Extract the (X, Y) coordinate from the center of the cell holding the provided text.  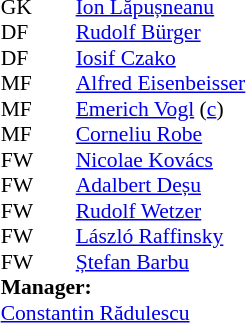
Rudolf Wetzer (161, 211)
Iosif Czako (161, 58)
Manager: (124, 287)
Nicolae Kovács (161, 160)
Alfred Eisenbeisser (161, 83)
Emerich Vogl (c) (161, 109)
Adalbert Deșu (161, 185)
Ștefan Barbu (161, 262)
László Raffinsky (161, 237)
Corneliu Robe (161, 135)
Rudolf Bürger (161, 33)
